Return (x, y) of the center of cell containing provided text 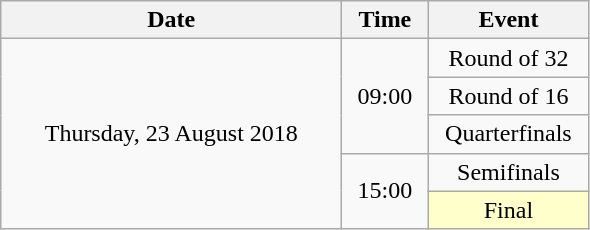
Time (385, 20)
Quarterfinals (508, 134)
09:00 (385, 96)
Thursday, 23 August 2018 (172, 134)
Date (172, 20)
Final (508, 210)
Round of 16 (508, 96)
Semifinals (508, 172)
Event (508, 20)
15:00 (385, 191)
Round of 32 (508, 58)
